Search for the cell housing the specified text and yield its (x, y) center coordinate. 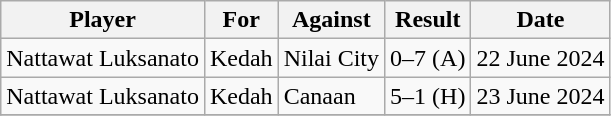
5–1 (H) (428, 96)
23 June 2024 (540, 96)
Canaan (331, 96)
For (241, 20)
Date (540, 20)
0–7 (A) (428, 58)
22 June 2024 (540, 58)
Nilai City (331, 58)
Against (331, 20)
Player (103, 20)
Result (428, 20)
